Extract the (X, Y) coordinate from the center of the cell holding the provided text.  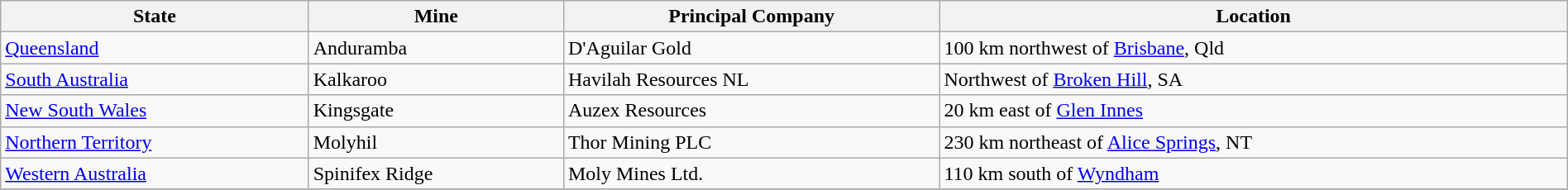
Auzex Resources (751, 111)
20 km east of Glen Innes (1254, 111)
Mine (436, 17)
Moly Mines Ltd. (751, 173)
New South Wales (155, 111)
Principal Company (751, 17)
South Australia (155, 79)
Havilah Resources NL (751, 79)
State (155, 17)
230 km northeast of Alice Springs, NT (1254, 142)
100 km northwest of Brisbane, Qld (1254, 48)
Anduramba (436, 48)
Molyhil (436, 142)
Western Australia (155, 173)
Queensland (155, 48)
Kingsgate (436, 111)
Location (1254, 17)
Spinifex Ridge (436, 173)
Northwest of Broken Hill, SA (1254, 79)
Thor Mining PLC (751, 142)
Northern Territory (155, 142)
110 km south of Wyndham (1254, 173)
D'Aguilar Gold (751, 48)
Kalkaroo (436, 79)
